Determine the (X, Y) coordinate at the center of the cell enclosing the given text.  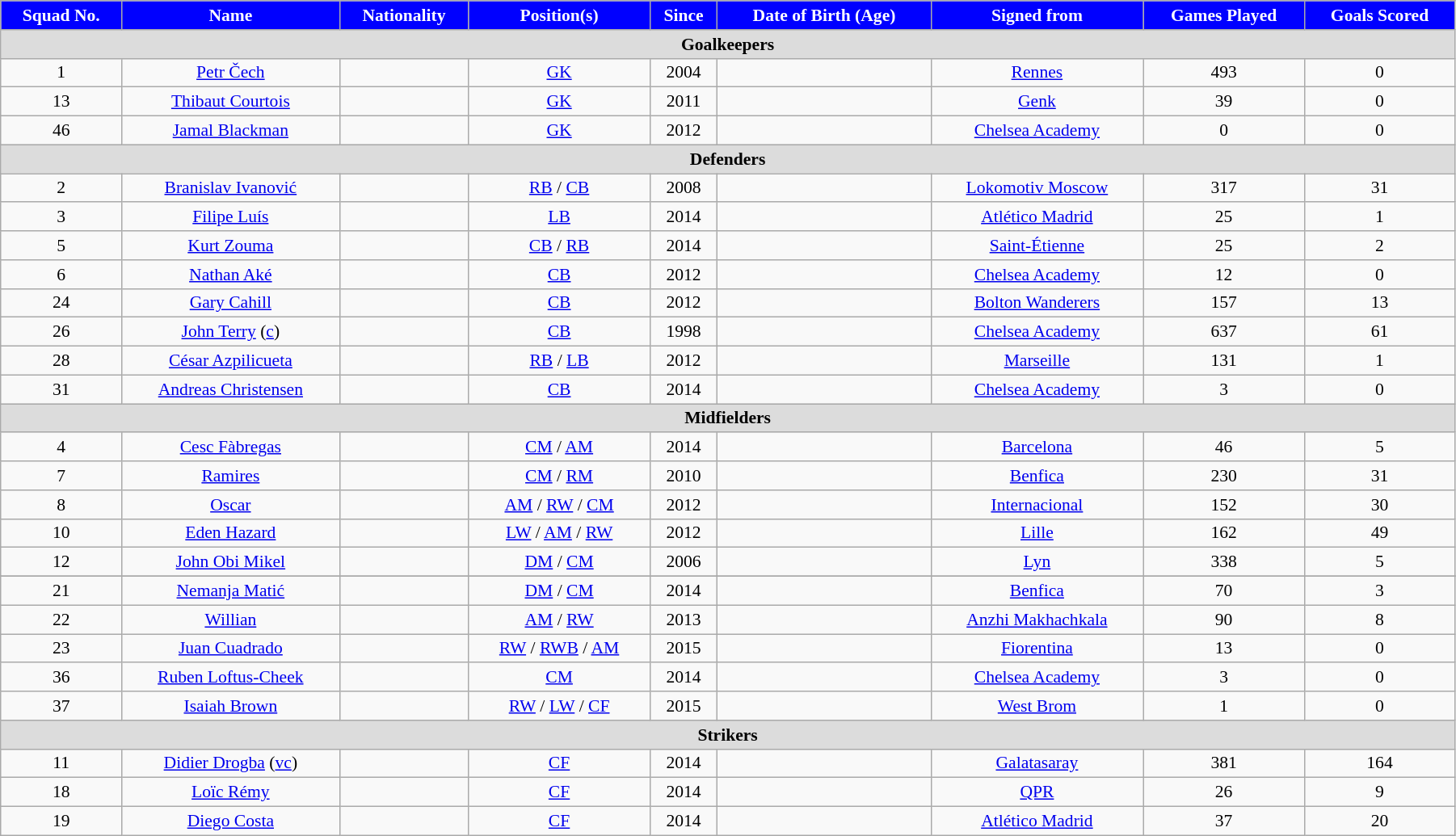
1998 (684, 332)
2011 (684, 102)
49 (1380, 533)
Branislav Ivanović (231, 188)
Nemanja Matić (231, 591)
Games Played (1224, 15)
90 (1224, 620)
Thibaut Courtois (231, 102)
19 (61, 821)
Lille (1037, 533)
11 (61, 763)
Genk (1037, 102)
Gary Cahill (231, 303)
24 (61, 303)
61 (1380, 332)
Midfielders (728, 418)
Ramires (231, 476)
Galatasaray (1037, 763)
Internacional (1037, 505)
CM (559, 678)
Petr Čech (231, 73)
230 (1224, 476)
Filipe Luís (231, 217)
22 (61, 620)
21 (61, 591)
9 (1380, 792)
RB / CB (559, 188)
QPR (1037, 792)
LB (559, 217)
César Azpilicueta (231, 361)
39 (1224, 102)
West Brom (1037, 706)
Fiorentina (1037, 649)
Since (684, 15)
131 (1224, 361)
6 (61, 275)
162 (1224, 533)
157 (1224, 303)
Name (231, 15)
Isaiah Brown (231, 706)
30 (1380, 505)
Oscar (231, 505)
Bolton Wanderers (1037, 303)
2004 (684, 73)
Marseille (1037, 361)
Lyn (1037, 562)
CM / RM (559, 476)
Goals Scored (1380, 15)
Jamal Blackman (231, 131)
Kurt Zouma (231, 246)
18 (61, 792)
CB / RB (559, 246)
28 (61, 361)
2006 (684, 562)
RB / LB (559, 361)
Anzhi Makhachkala (1037, 620)
Rennes (1037, 73)
Barcelona (1037, 447)
Saint-Étienne (1037, 246)
Squad No. (61, 15)
Cesc Fàbregas (231, 447)
AM / RW (559, 620)
36 (61, 678)
23 (61, 649)
152 (1224, 505)
381 (1224, 763)
Juan Cuadrado (231, 649)
Signed from (1037, 15)
2008 (684, 188)
Willian (231, 620)
Position(s) (559, 15)
2010 (684, 476)
4 (61, 447)
Loïc Rémy (231, 792)
20 (1380, 821)
Nathan Aké (231, 275)
Andreas Christensen (231, 389)
Ruben Loftus-Cheek (231, 678)
Didier Drogba (vc) (231, 763)
Nationality (404, 15)
CM / AM (559, 447)
7 (61, 476)
AM / RW / CM (559, 505)
Defenders (728, 159)
LW / AM / RW (559, 533)
164 (1380, 763)
317 (1224, 188)
RW / LW / CF (559, 706)
Goalkeepers (728, 44)
Eden Hazard (231, 533)
Strikers (728, 735)
Date of Birth (Age) (824, 15)
John Terry (c) (231, 332)
2013 (684, 620)
70 (1224, 591)
493 (1224, 73)
637 (1224, 332)
John Obi Mikel (231, 562)
10 (61, 533)
338 (1224, 562)
RW / RWB / AM (559, 649)
Lokomotiv Moscow (1037, 188)
Diego Costa (231, 821)
